Find where the given text appears and provide that cell's center as [x, y] coordinate. 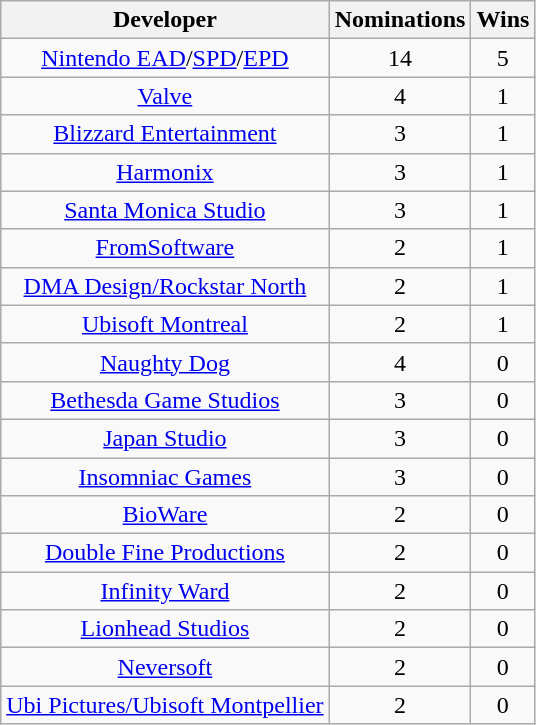
Naughty Dog [165, 362]
DMA Design/Rockstar North [165, 286]
Nominations [400, 20]
Double Fine Productions [165, 553]
Infinity Ward [165, 591]
Santa Monica Studio [165, 210]
Wins [503, 20]
Insomniac Games [165, 477]
Ubi Pictures/Ubisoft Montpellier [165, 705]
Bethesda Game Studios [165, 400]
Valve [165, 96]
Blizzard Entertainment [165, 134]
Developer [165, 20]
Neversoft [165, 667]
Japan Studio [165, 438]
Ubisoft Montreal [165, 324]
Nintendo EAD/SPD/EPD [165, 58]
14 [400, 58]
FromSoftware [165, 248]
BioWare [165, 515]
Lionhead Studios [165, 629]
5 [503, 58]
Harmonix [165, 172]
